For the text-containing cell, return its midpoint in [x, y] coordinate format. 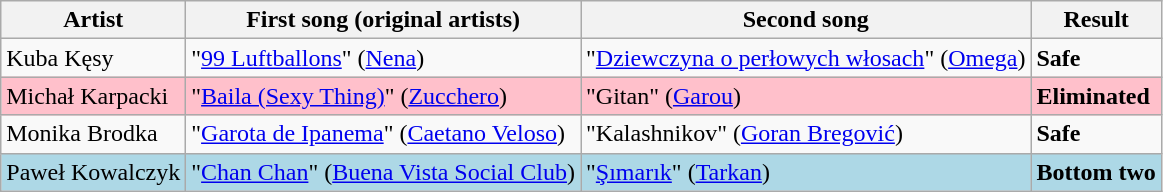
Second song [805, 20]
Monika Brodka [94, 134]
Michał Karpacki [94, 96]
Eliminated [1096, 96]
Kuba Kęsy [94, 58]
"Gitan" (Garou) [805, 96]
"Şımarık" (Tarkan) [805, 172]
Bottom two [1096, 172]
First song (original artists) [384, 20]
"Garota de Ipanema" (Caetano Veloso) [384, 134]
Result [1096, 20]
"Dziewczyna o perłowych włosach" (Omega) [805, 58]
"Kalashnikov" (Goran Bregović) [805, 134]
Paweł Kowalczyk [94, 172]
"Chan Chan" (Buena Vista Social Club) [384, 172]
"Baila (Sexy Thing)" (Zucchero) [384, 96]
Artist [94, 20]
"99 Luftballons" (Nena) [384, 58]
